For the text-containing cell, return its midpoint in [x, y] coordinate format. 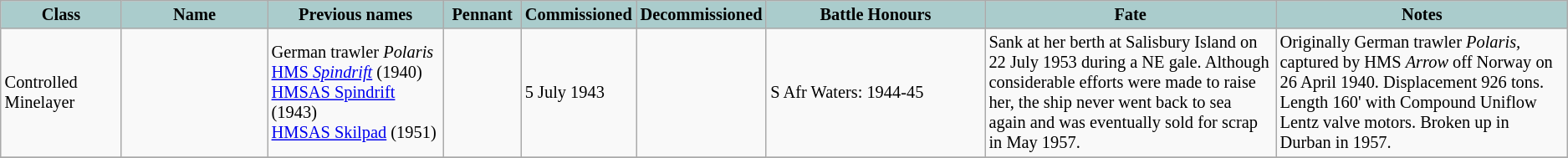
Name [194, 14]
Class [61, 14]
Battle Honours [875, 14]
Previous names [356, 14]
Decommissioned [702, 14]
5 July 1943 [579, 93]
Notes [1422, 14]
Commissioned [579, 14]
Pennant [482, 14]
Controlled Minelayer [61, 93]
German trawler PolarisHMS Spindrift (1940)HMSAS Spindrift (1943)HMSAS Skilpad (1951) [356, 93]
S Afr Waters: 1944-45 [875, 93]
Fate [1131, 14]
